Determine the (X, Y) coordinate at the center of the cell enclosing the given text.  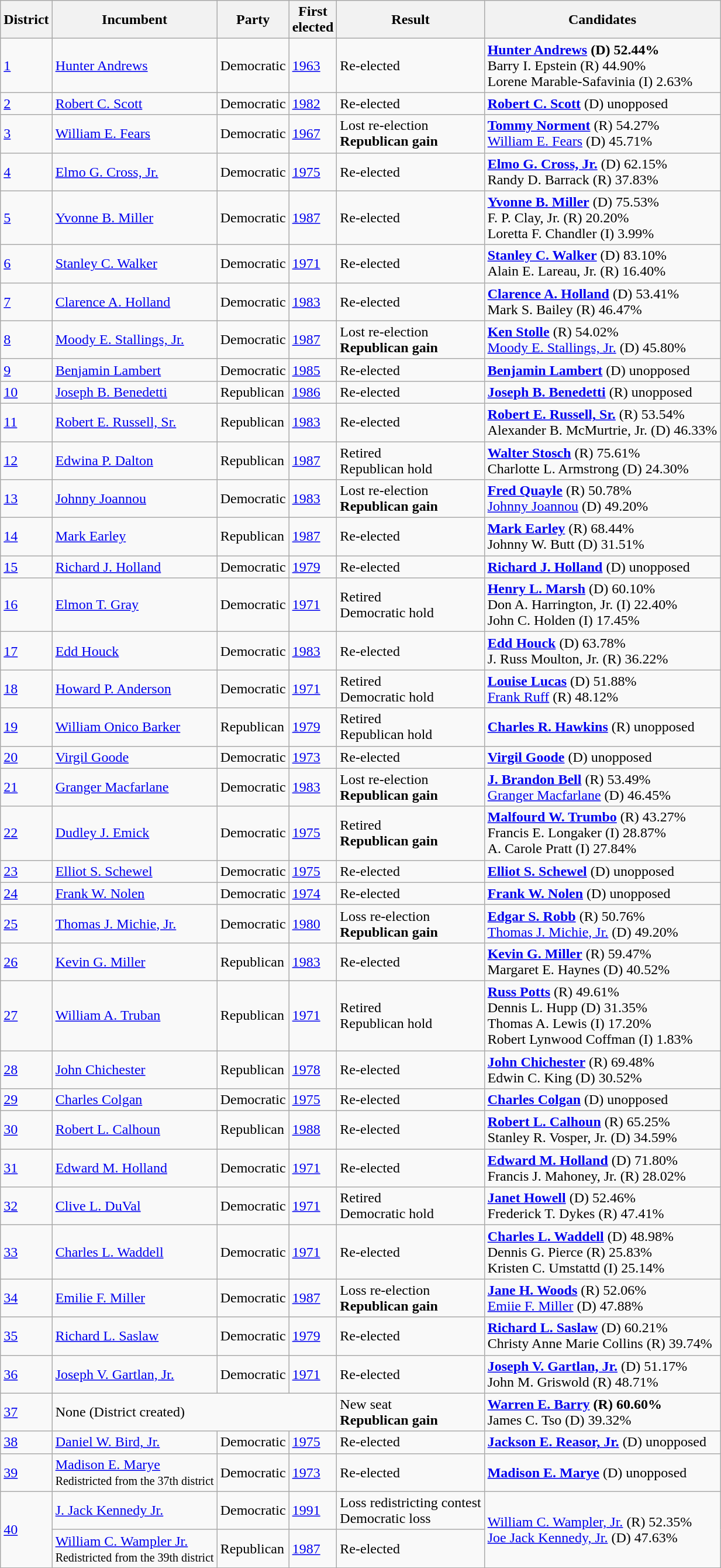
36 (26, 1374)
32 (26, 1206)
20 (26, 757)
18 (26, 689)
Emilie F. Miller (134, 1298)
Warren E. Barry (R) 60.60%James C. Tso (D) 39.32% (602, 1412)
Clive L. DuVal (134, 1206)
34 (26, 1298)
14 (26, 537)
Charles Colgan (D) unopposed (602, 1100)
10 (26, 392)
35 (26, 1336)
Jane H. Woods (R) 52.06%Emiie F. Miller (D) 47.88% (602, 1298)
Kevin G. Miller (134, 962)
Edwina P. Dalton (134, 460)
Janet Howell (D) 52.46%Frederick T. Dykes (R) 47.41% (602, 1206)
33 (26, 1252)
Joseph B. Benedetti (134, 392)
13 (26, 498)
1967 (313, 133)
Kevin G. Miller (R) 59.47%Margaret E. Haynes (D) 40.52% (602, 962)
New seatRepublican gain (410, 1412)
J. Jack Kennedy Jr. (134, 1511)
William C. Wampler, Jr. (R) 52.35%Joe Jack Kennedy, Jr. (D) 47.63% (602, 1529)
Ken Stolle (R) 54.02%Moody E. Stallings, Jr. (D) 45.80% (602, 339)
Stanley C. Walker (134, 263)
1974 (313, 893)
Madison E. Marye (D) unopposed (602, 1472)
Loss redistricting contestDemocratic loss (410, 1511)
Edd Houck (134, 651)
7 (26, 302)
Charles R. Hawkins (R) unopposed (602, 727)
9 (26, 370)
Elmon T. Gray (134, 605)
Robert L. Calhoun (134, 1130)
Moody E. Stallings, Jr. (134, 339)
8 (26, 339)
John Chichester (134, 1070)
31 (26, 1168)
1980 (313, 923)
21 (26, 788)
Hunter Andrews (D) 52.44%Barry I. Epstein (R) 44.90%Lorene Marable-Safavinia (I) 2.63% (602, 66)
15 (26, 567)
Robert C. Scott (134, 104)
27 (26, 1016)
Joseph V. Gartlan, Jr. (D) 51.17%John M. Griswold (R) 48.71% (602, 1374)
Richard L. Saslaw (D) 60.21%Christy Anne Marie Collins (R) 39.74% (602, 1336)
Edgar S. Robb (R) 50.76%Thomas J. Michie, Jr. (D) 49.20% (602, 923)
Fred Quayle (R) 50.78%Johnny Joannou (D) 49.20% (602, 498)
Elmo G. Cross, Jr. (134, 172)
38 (26, 1442)
Henry L. Marsh (D) 60.10%Don A. Harrington, Jr. (I) 22.40%John C. Holden (I) 17.45% (602, 605)
Robert E. Russell, Sr. (134, 422)
37 (26, 1412)
Mark Earley (134, 537)
1986 (313, 392)
1978 (313, 1070)
Johnny Joannou (134, 498)
29 (26, 1100)
30 (26, 1130)
3 (26, 133)
24 (26, 893)
2 (26, 104)
Dudley J. Emick (134, 833)
Malfourd W. Trumbo (R) 43.27%Francis E. Longaker (I) 28.87%A. Carole Pratt (I) 27.84% (602, 833)
Charles L. Waddell (134, 1252)
Elmo G. Cross, Jr. (D) 62.15%Randy D. Barrack (R) 37.83% (602, 172)
26 (26, 962)
Benjamin Lambert (134, 370)
William C. Wampler Jr.Redistricted from the 39th district (134, 1548)
Firstelected (313, 20)
Mark Earley (R) 68.44%Johnny W. Butt (D) 31.51% (602, 537)
Candidates (602, 20)
Joseph V. Gartlan, Jr. (134, 1374)
Yvonne B. Miller (134, 218)
Robert C. Scott (D) unopposed (602, 104)
Richard J. Holland (D) unopposed (602, 567)
5 (26, 218)
12 (26, 460)
Result (410, 20)
Richard L. Saslaw (134, 1336)
Elliot S. Schewel (134, 871)
Hunter Andrews (134, 66)
Clarence A. Holland (134, 302)
Party (253, 20)
11 (26, 422)
William Onico Barker (134, 727)
Edward M. Holland (134, 1168)
1985 (313, 370)
Yvonne B. Miller (D) 75.53%F. P. Clay, Jr. (R) 20.20%Loretta F. Chandler (I) 3.99% (602, 218)
Incumbent (134, 20)
39 (26, 1472)
Frank W. Nolen (D) unopposed (602, 893)
Edd Houck (D) 63.78%J. Russ Moulton, Jr. (R) 36.22% (602, 651)
22 (26, 833)
16 (26, 605)
Elliot S. Schewel (D) unopposed (602, 871)
J. Brandon Bell (R) 53.49%Granger Macfarlane (D) 46.45% (602, 788)
Charles L. Waddell (D) 48.98%Dennis G. Pierce (R) 25.83%Kristen C. Umstattd (I) 25.14% (602, 1252)
23 (26, 871)
Benjamin Lambert (D) unopposed (602, 370)
40 (26, 1529)
Tommy Norment (R) 54.27%William E. Fears (D) 45.71% (602, 133)
None (District created) (194, 1412)
1982 (313, 104)
Richard J. Holland (134, 567)
Joseph B. Benedetti (R) unopposed (602, 392)
Virgil Goode (134, 757)
1988 (313, 1130)
1 (26, 66)
Charles Colgan (134, 1100)
Edward M. Holland (D) 71.80%Francis J. Mahoney, Jr. (R) 28.02% (602, 1168)
Thomas J. Michie, Jr. (134, 923)
William A. Truban (134, 1016)
Howard P. Anderson (134, 689)
Jackson E. Reasor, Jr. (D) unopposed (602, 1442)
Frank W. Nolen (134, 893)
Robert L. Calhoun (R) 65.25%Stanley R. Vosper, Jr. (D) 34.59% (602, 1130)
19 (26, 727)
Stanley C. Walker (D) 83.10%Alain E. Lareau, Jr. (R) 16.40% (602, 263)
William E. Fears (134, 133)
6 (26, 263)
Granger Macfarlane (134, 788)
28 (26, 1070)
25 (26, 923)
District (26, 20)
Walter Stosch (R) 75.61%Charlotte L. Armstrong (D) 24.30% (602, 460)
Clarence A. Holland (D) 53.41%Mark S. Bailey (R) 46.47% (602, 302)
4 (26, 172)
John Chichester (R) 69.48%Edwin C. King (D) 30.52% (602, 1070)
RetiredRepublican gain (410, 833)
Virgil Goode (D) unopposed (602, 757)
Madison E. MaryeRedistricted from the 37th district (134, 1472)
17 (26, 651)
Daniel W. Bird, Jr. (134, 1442)
Russ Potts (R) 49.61%Dennis L. Hupp (D) 31.35%Thomas A. Lewis (I) 17.20%Robert Lynwood Coffman (I) 1.83% (602, 1016)
1963 (313, 66)
Louise Lucas (D) 51.88%Frank Ruff (R) 48.12% (602, 689)
Robert E. Russell, Sr. (R) 53.54%Alexander B. McMurtrie, Jr. (D) 46.33% (602, 422)
1991 (313, 1511)
